Output the [X, Y] coordinate of the center of the cell containing the given text.  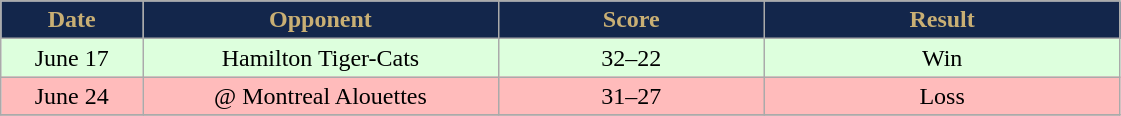
32–22 [631, 58]
Score [631, 20]
31–27 [631, 96]
June 24 [72, 96]
Loss [942, 96]
@ Montreal Alouettes [320, 96]
Opponent [320, 20]
Date [72, 20]
Hamilton Tiger-Cats [320, 58]
Result [942, 20]
Win [942, 58]
June 17 [72, 58]
